Return [x, y] of the center of cell containing provided text 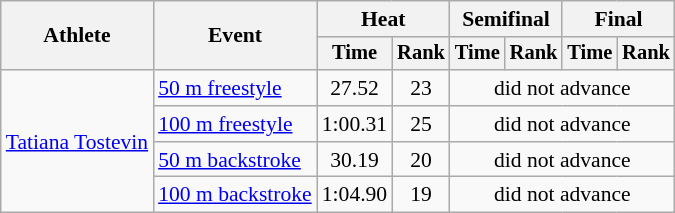
100 m freestyle [235, 124]
50 m backstroke [235, 160]
Athlete [77, 36]
Heat [384, 19]
1:04.90 [354, 195]
100 m backstroke [235, 195]
50 m freestyle [235, 88]
Final [618, 19]
25 [421, 124]
19 [421, 195]
30.19 [354, 160]
Tatiana Tostevin [77, 141]
27.52 [354, 88]
23 [421, 88]
Event [235, 36]
20 [421, 160]
1:00.31 [354, 124]
Semifinal [506, 19]
